Provide the [X, Y] coordinate of the cell's center where the given text is located.  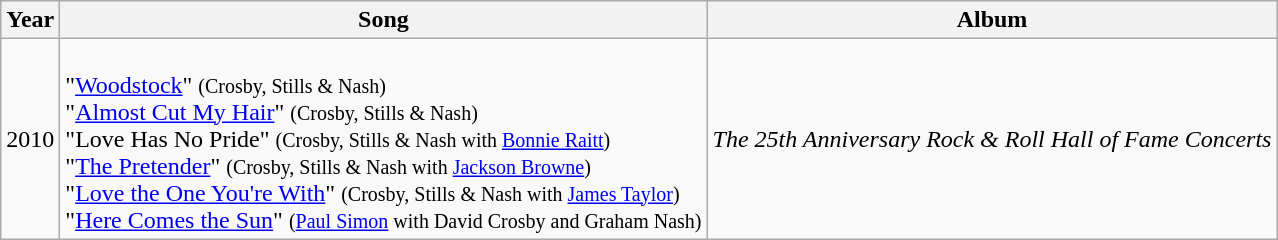
The 25th Anniversary Rock & Roll Hall of Fame Concerts [992, 139]
Year [30, 20]
Album [992, 20]
Song [384, 20]
2010 [30, 139]
